Find where the given text appears and provide that cell's center as (x, y) coordinate. 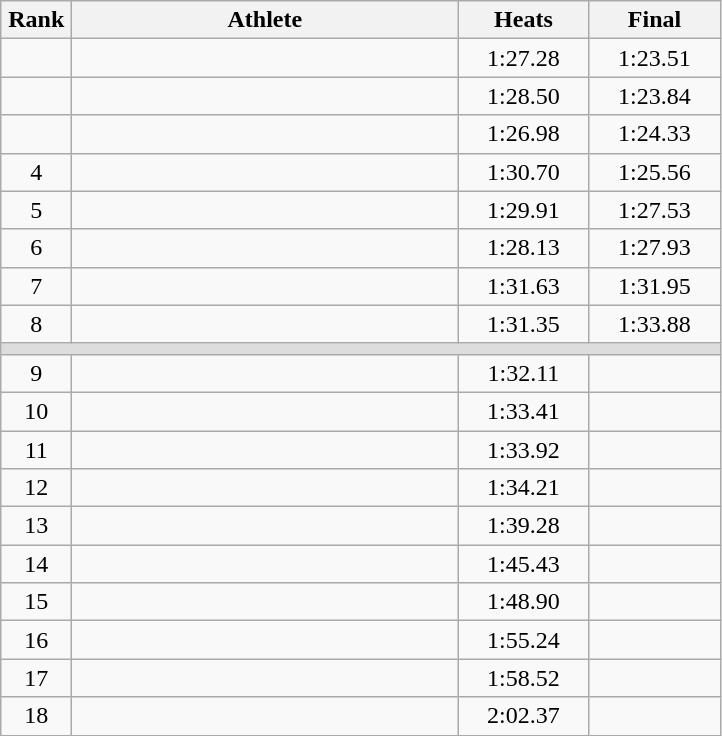
1:45.43 (524, 564)
Rank (36, 20)
1:55.24 (524, 640)
18 (36, 716)
1:58.52 (524, 678)
1:33.88 (654, 324)
1:27.53 (654, 210)
15 (36, 602)
14 (36, 564)
1:28.50 (524, 96)
6 (36, 248)
9 (36, 373)
11 (36, 449)
1:34.21 (524, 488)
1:23.51 (654, 58)
1:32.11 (524, 373)
Athlete (265, 20)
5 (36, 210)
8 (36, 324)
1:31.35 (524, 324)
10 (36, 411)
1:33.41 (524, 411)
Heats (524, 20)
1:24.33 (654, 134)
13 (36, 526)
1:26.98 (524, 134)
4 (36, 172)
1:33.92 (524, 449)
2:02.37 (524, 716)
1:25.56 (654, 172)
1:23.84 (654, 96)
16 (36, 640)
12 (36, 488)
1:31.63 (524, 286)
1:39.28 (524, 526)
1:31.95 (654, 286)
1:27.93 (654, 248)
1:29.91 (524, 210)
1:27.28 (524, 58)
7 (36, 286)
Final (654, 20)
17 (36, 678)
1:30.70 (524, 172)
1:48.90 (524, 602)
1:28.13 (524, 248)
